Pinpoint the cell where the given text exists, returning its [x, y] midpoint coordinate. 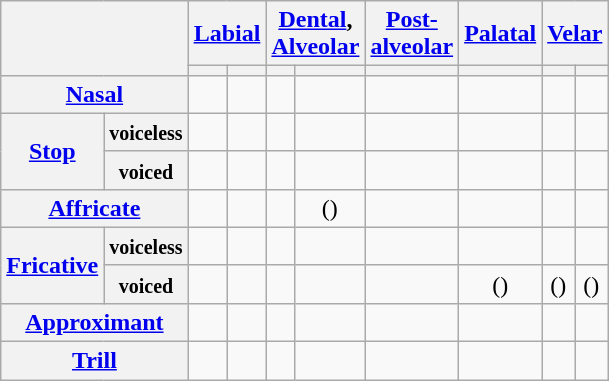
Dental,Alveolar [316, 34]
Affricate [94, 208]
Nasal [94, 94]
Palatal [500, 34]
Approximant [94, 322]
Stop [52, 151]
Post-alveolar [412, 34]
Fricative [52, 265]
Trill [94, 361]
Velar [575, 34]
Labial [227, 34]
